Return (x, y) of the center of cell containing provided text 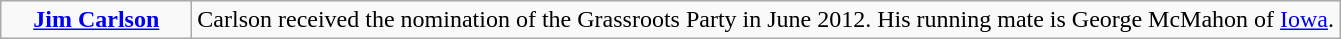
Carlson received the nomination of the Grassroots Party in June 2012. His running mate is George McMahon of Iowa. (766, 20)
Jim Carlson (96, 20)
